Search for the cell housing the specified text and yield its (x, y) center coordinate. 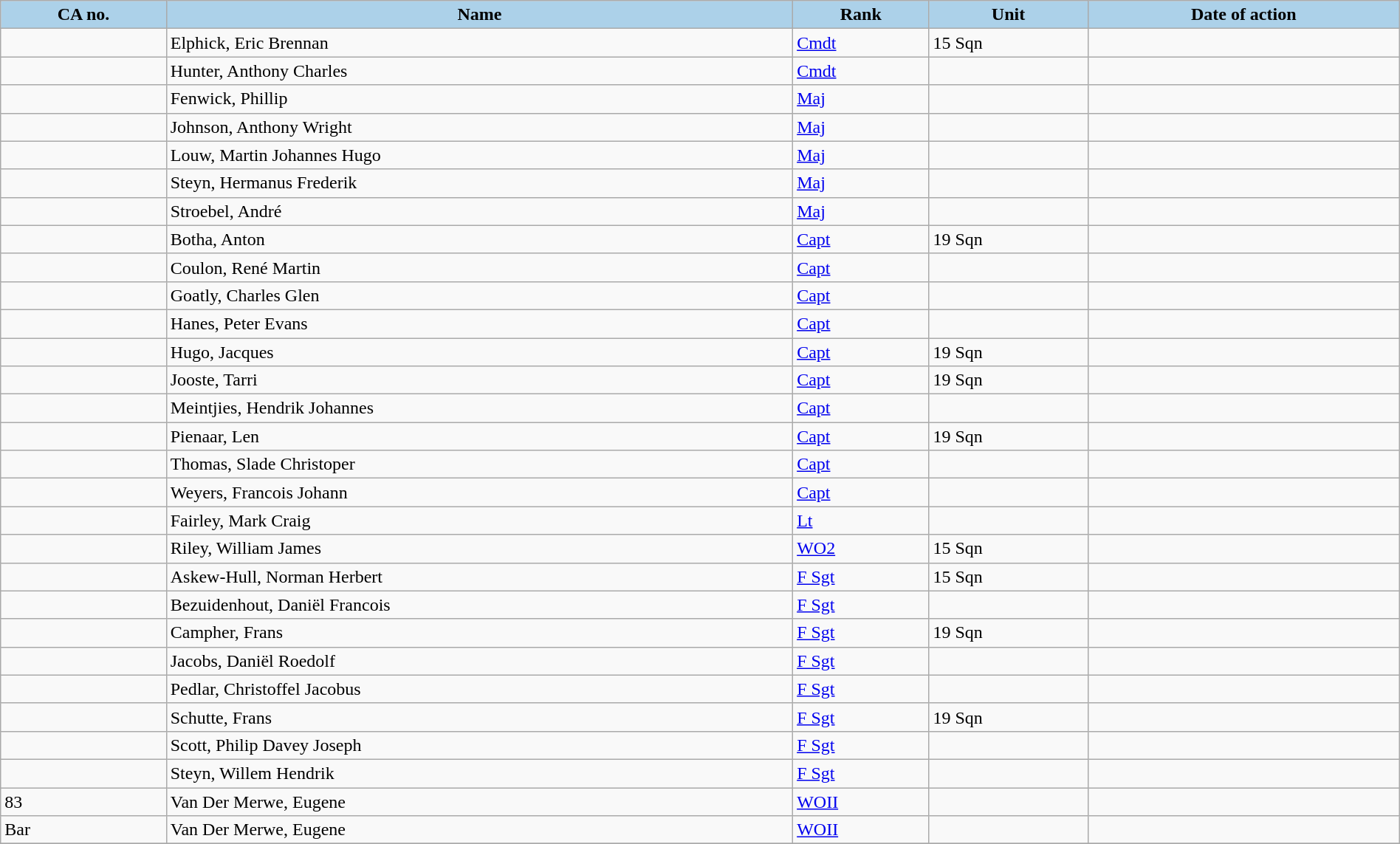
Thomas, Slade Christoper (479, 464)
CA no. (83, 15)
Fenwick, Phillip (479, 99)
Date of action (1243, 15)
Rank (861, 15)
Elphick, Eric Brennan (479, 43)
Schutte, Frans (479, 717)
Johnson, Anthony Wright (479, 127)
Weyers, Francois Johann (479, 493)
Botha, Anton (479, 239)
Stroebel, André (479, 211)
Coulon, René Martin (479, 267)
83 (83, 801)
Jacobs, Daniël Roedolf (479, 661)
Hugo, Jacques (479, 352)
Jooste, Tarri (479, 380)
Hanes, Peter Evans (479, 323)
WO2 (861, 549)
Name (479, 15)
Steyn, Willem Hendrik (479, 773)
Askew-Hull, Norman Herbert (479, 577)
Goatly, Charles Glen (479, 295)
Lt (861, 521)
Fairley, Mark Craig (479, 521)
Bezuidenhout, Daniël Francois (479, 605)
Scott, Philip Davey Joseph (479, 745)
Steyn, Hermanus Frederik (479, 183)
Pedlar, Christoffel Jacobus (479, 689)
Hunter, Anthony Charles (479, 71)
Louw, Martin Johannes Hugo (479, 155)
Riley, William James (479, 549)
Campher, Frans (479, 633)
Meintjies, Hendrik Johannes (479, 408)
Unit (1009, 15)
Bar (83, 830)
Pienaar, Len (479, 436)
